Determine the (X, Y) coordinate at the center of the cell enclosing the given text.  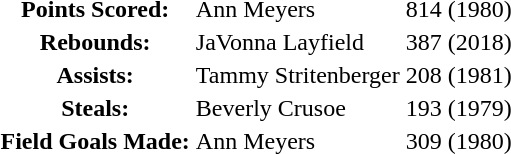
JaVonna Layfield (298, 42)
Beverly Crusoe (298, 108)
Tammy Stritenberger (298, 75)
